Output the (x, y) coordinate of the center of the cell containing the given text.  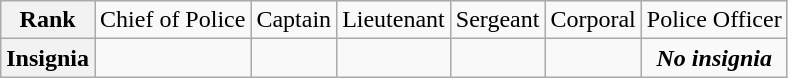
Corporal (593, 20)
Lieutenant (394, 20)
No insignia (714, 58)
Captain (294, 20)
Sergeant (498, 20)
Chief of Police (173, 20)
Insignia (48, 58)
Police Officer (714, 20)
Rank (48, 20)
